Capture the cell that displays the provided text and extract its [x, y] central coordinate. 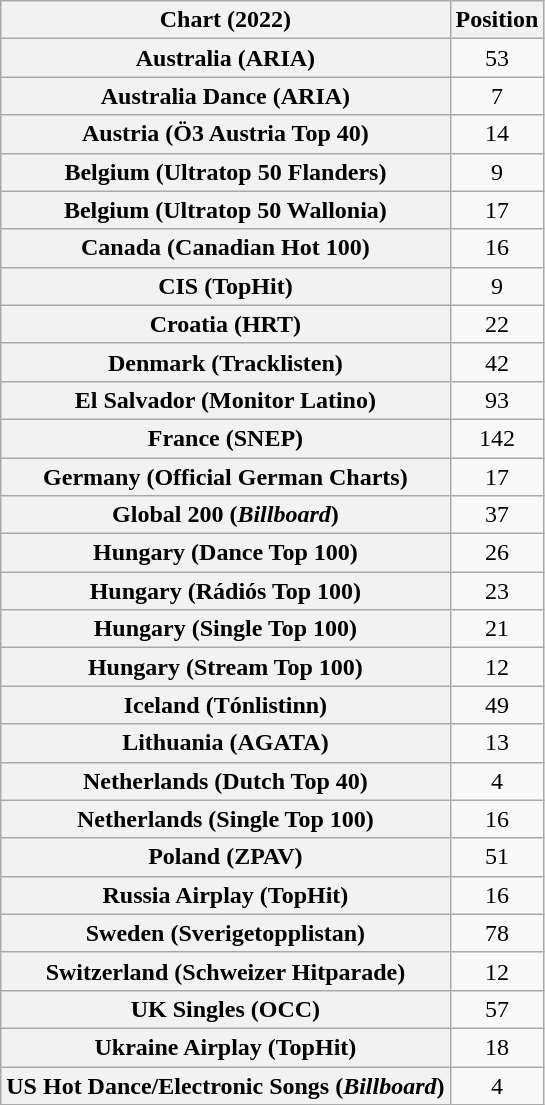
142 [497, 438]
49 [497, 705]
78 [497, 933]
Hungary (Rádiós Top 100) [226, 591]
57 [497, 1009]
21 [497, 629]
18 [497, 1047]
UK Singles (OCC) [226, 1009]
US Hot Dance/Electronic Songs (Billboard) [226, 1085]
CIS (TopHit) [226, 286]
Australia Dance (ARIA) [226, 96]
Netherlands (Single Top 100) [226, 819]
Lithuania (AGATA) [226, 743]
Canada (Canadian Hot 100) [226, 248]
El Salvador (Monitor Latino) [226, 400]
37 [497, 515]
42 [497, 362]
22 [497, 324]
Russia Airplay (TopHit) [226, 895]
Hungary (Single Top 100) [226, 629]
14 [497, 134]
Croatia (HRT) [226, 324]
Ukraine Airplay (TopHit) [226, 1047]
France (SNEP) [226, 438]
Denmark (Tracklisten) [226, 362]
Netherlands (Dutch Top 40) [226, 781]
Switzerland (Schweizer Hitparade) [226, 971]
Belgium (Ultratop 50 Wallonia) [226, 210]
13 [497, 743]
93 [497, 400]
Germany (Official German Charts) [226, 477]
Hungary (Dance Top 100) [226, 553]
7 [497, 96]
Chart (2022) [226, 20]
Sweden (Sverigetopplistan) [226, 933]
Belgium (Ultratop 50 Flanders) [226, 172]
Iceland (Tónlistinn) [226, 705]
Position [497, 20]
Austria (Ö3 Austria Top 40) [226, 134]
Hungary (Stream Top 100) [226, 667]
23 [497, 591]
53 [497, 58]
Global 200 (Billboard) [226, 515]
Australia (ARIA) [226, 58]
26 [497, 553]
51 [497, 857]
Poland (ZPAV) [226, 857]
